Scan for the cell matching the given text and deliver its (X, Y) coordinate at center. 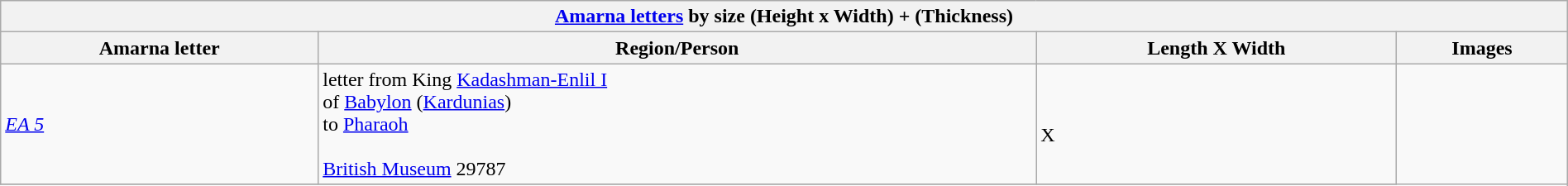
Amarna letters by size (Height x Width) + (Thickness) (784, 17)
EA 5 (160, 124)
X (1217, 124)
Amarna letter (160, 48)
Region/Person (677, 48)
letter from King Kadashman-Enlil I of Babylon (Kardunias) to Pharaoh British Museum 29787 (677, 124)
Images (1482, 48)
Length X Width (1217, 48)
